Provide the [X, Y] coordinate of the cell's center where the given text is located.  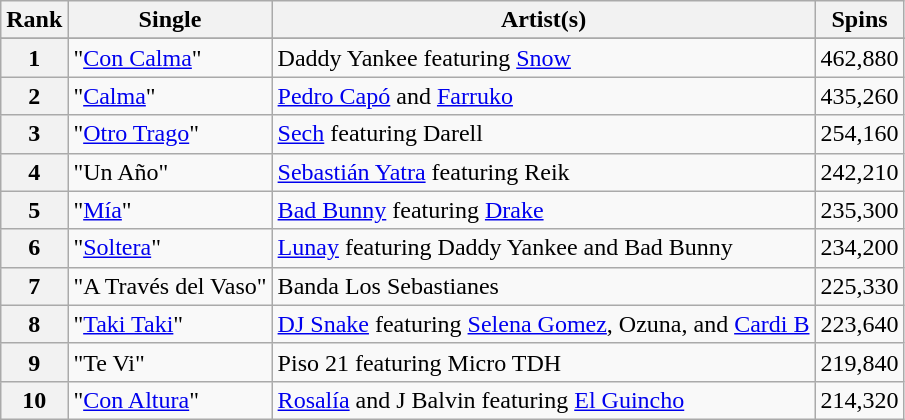
6 [34, 248]
"Un Año" [170, 172]
"A Través del Vaso" [170, 286]
219,840 [860, 362]
Sech featuring Darell [544, 134]
Rosalía and J Balvin featuring El Guincho [544, 400]
Rank [34, 20]
"Otro Trago" [170, 134]
"Con Calma" [170, 58]
2 [34, 96]
"Con Altura" [170, 400]
"Te Vi" [170, 362]
214,320 [860, 400]
435,260 [860, 96]
4 [34, 172]
3 [34, 134]
Piso 21 featuring Micro TDH [544, 362]
9 [34, 362]
"Taki Taki" [170, 324]
462,880 [860, 58]
Spins [860, 20]
234,200 [860, 248]
235,300 [860, 210]
"Calma" [170, 96]
242,210 [860, 172]
Artist(s) [544, 20]
1 [34, 58]
Bad Bunny featuring Drake [544, 210]
Single [170, 20]
225,330 [860, 286]
5 [34, 210]
Sebastián Yatra featuring Reik [544, 172]
8 [34, 324]
DJ Snake featuring Selena Gomez, Ozuna, and Cardi B [544, 324]
Banda Los Sebastianes [544, 286]
"Soltera" [170, 248]
Lunay featuring Daddy Yankee and Bad Bunny [544, 248]
Pedro Capó and Farruko [544, 96]
10 [34, 400]
254,160 [860, 134]
Daddy Yankee featuring Snow [544, 58]
"Mía" [170, 210]
7 [34, 286]
223,640 [860, 324]
